Determine the (x, y) coordinate at the center of the cell enclosing the given text.  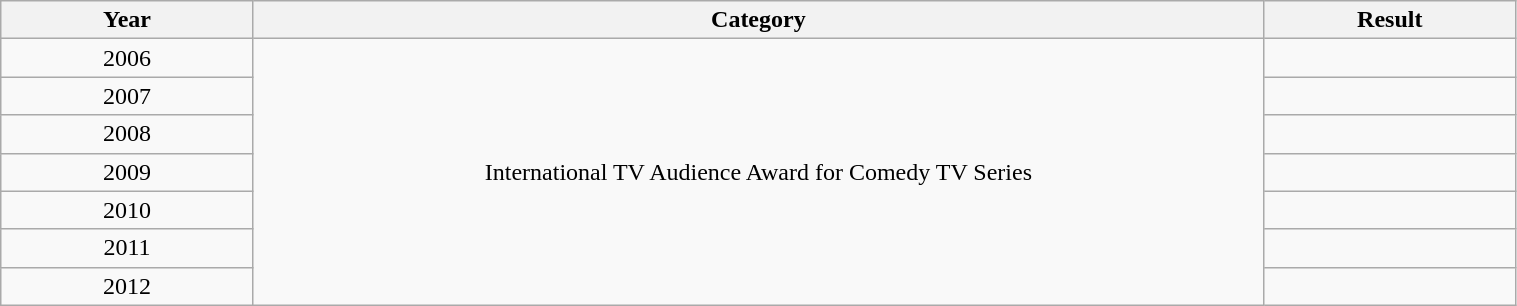
2008 (128, 134)
2011 (128, 248)
2007 (128, 96)
2012 (128, 286)
Category (758, 20)
Year (128, 20)
International TV Audience Award for Comedy TV Series (758, 172)
2010 (128, 210)
2006 (128, 58)
Result (1390, 20)
2009 (128, 172)
